Extract the (x, y) coordinate from the center of the cell holding the provided text.  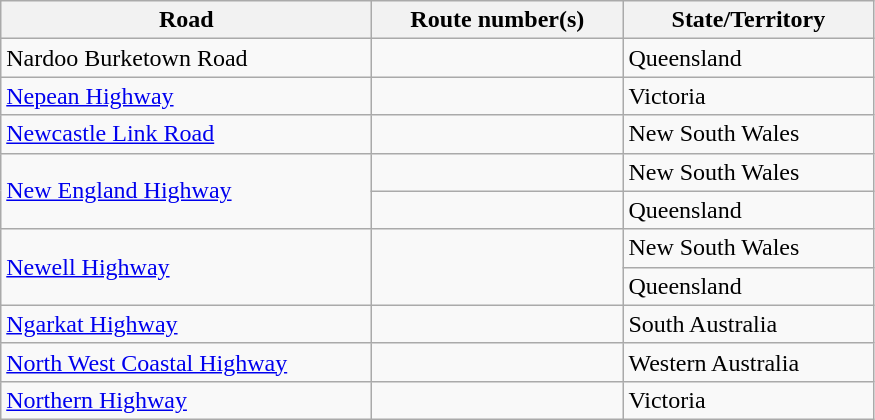
Northern Highway (186, 400)
Nardoo Burketown Road (186, 58)
Road (186, 20)
Newcastle Link Road (186, 134)
South Australia (748, 324)
North West Coastal Highway (186, 362)
Route number(s) (498, 20)
Nepean Highway (186, 96)
New England Highway (186, 191)
Newell Highway (186, 267)
Ngarkat Highway (186, 324)
State/Territory (748, 20)
Western Australia (748, 362)
